Search for the cell housing the specified text and yield its [X, Y] center coordinate. 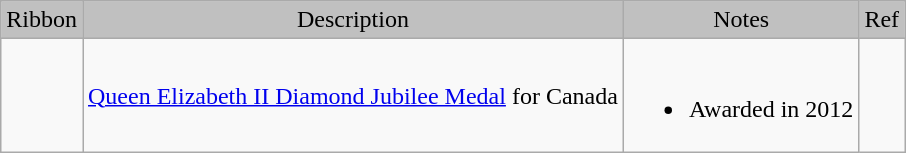
Ribbon [42, 20]
Notes [741, 20]
Description [352, 20]
Queen Elizabeth II Diamond Jubilee Medal for Canada [352, 96]
Awarded in 2012 [741, 96]
Ref [882, 20]
